Output the [X, Y] coordinate of the center of the cell containing the given text.  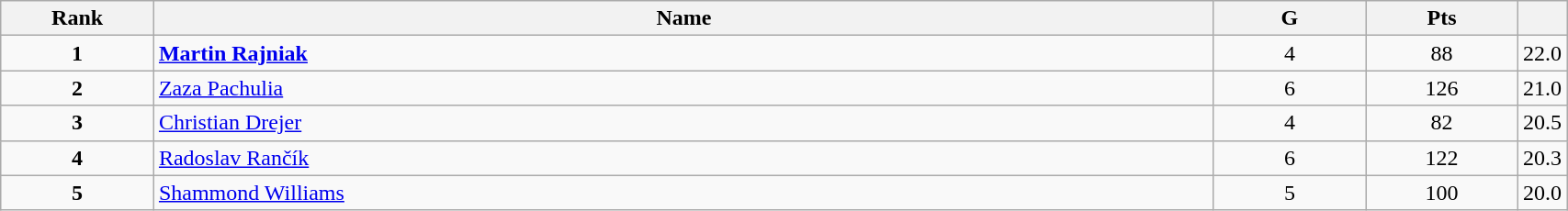
1 [77, 53]
Radoslav Rančík [683, 158]
122 [1442, 158]
22.0 [1543, 53]
100 [1442, 193]
20.3 [1543, 158]
Rank [77, 18]
Name [683, 18]
20.0 [1543, 193]
82 [1442, 123]
Christian Drejer [683, 123]
G [1290, 18]
3 [77, 123]
20.5 [1543, 123]
2 [77, 88]
Zaza Pachulia [683, 88]
Shammond Williams [683, 193]
Pts [1442, 18]
21.0 [1543, 88]
126 [1442, 88]
88 [1442, 53]
Martin Rajniak [683, 53]
